Return [x, y] of the center of cell containing provided text 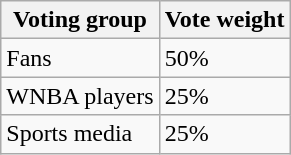
WNBA players [80, 96]
Vote weight [224, 20]
50% [224, 58]
Fans [80, 58]
Voting group [80, 20]
Sports media [80, 134]
